Return the (x, y) coordinate for the center point of the cell that contains the specified text.  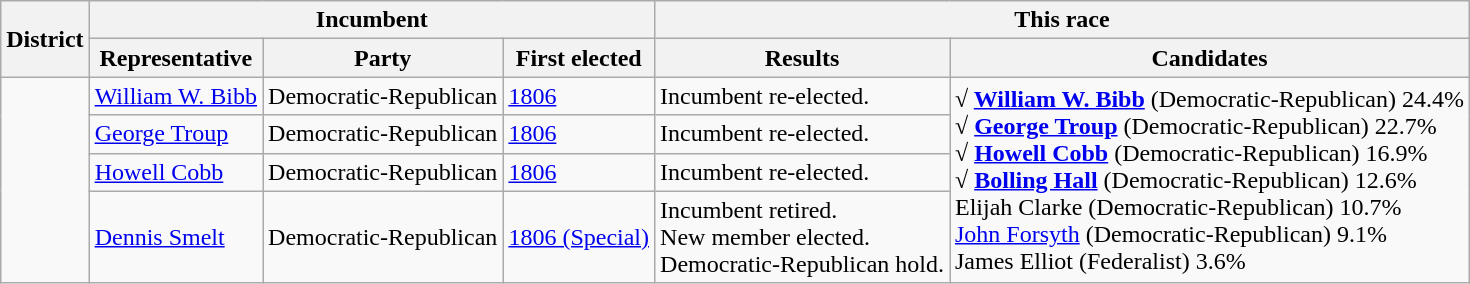
This race (1062, 20)
Incumbent retired.New member elected.Democratic-Republican hold. (802, 237)
Party (383, 58)
Representative (176, 58)
Dennis Smelt (176, 237)
First elected (579, 58)
George Troup (176, 134)
District (45, 39)
Incumbent (372, 20)
Howell Cobb (176, 172)
1806 (Special) (579, 237)
William W. Bibb (176, 96)
Candidates (1210, 58)
Results (802, 58)
